Provide the (X, Y) coordinate of the cell's center where the given text is located.  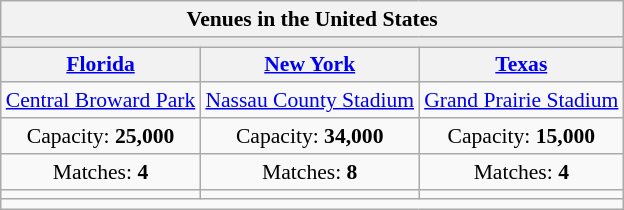
Venues in the United States (312, 19)
New York (310, 65)
Grand Prairie Stadium (521, 101)
Texas (521, 65)
Capacity: 15,000 (521, 136)
Nassau County Stadium (310, 101)
Capacity: 34,000 (310, 136)
Capacity: 25,000 (101, 136)
Central Broward Park (101, 101)
Florida (101, 65)
Matches: 8 (310, 172)
